From the cell containing the given text, extract its center point as (x, y) coordinate. 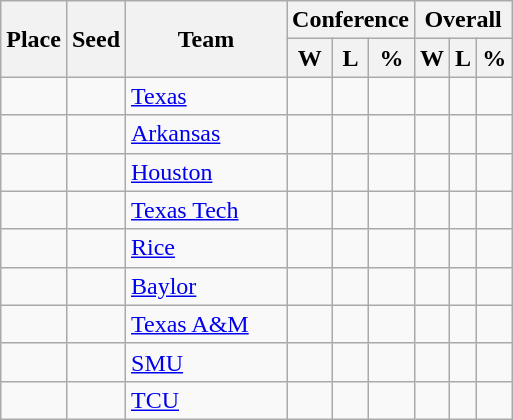
Seed (96, 39)
Arkansas (206, 134)
Texas Tech (206, 210)
Conference (351, 20)
Team (206, 39)
TCU (206, 400)
Baylor (206, 286)
Houston (206, 172)
Texas A&M (206, 324)
SMU (206, 362)
Texas (206, 96)
Place (34, 39)
Overall (462, 20)
Rice (206, 248)
